For the text-containing cell, return its midpoint in [x, y] coordinate format. 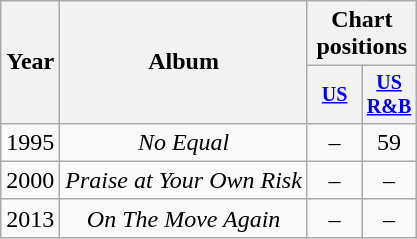
US [334, 94]
Chart positions [362, 34]
2000 [30, 180]
No Equal [184, 142]
59 [389, 142]
Album [184, 62]
2013 [30, 218]
On The Move Again [184, 218]
1995 [30, 142]
USR&B [389, 94]
Year [30, 62]
Praise at Your Own Risk [184, 180]
